Determine the [X, Y] coordinate at the center of the cell enclosing the given text.  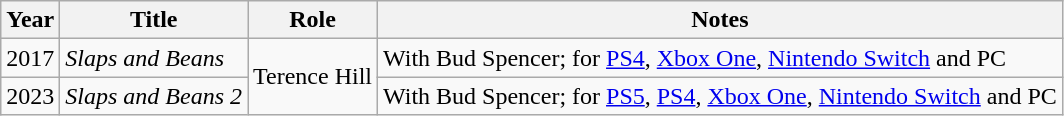
With Bud Spencer; for PS4, Xbox One, Nintendo Switch and PC [720, 58]
Year [30, 20]
Terence Hill [313, 77]
2023 [30, 96]
Role [313, 20]
Slaps and Beans [154, 58]
With Bud Spencer; for PS5, PS4, Xbox One, Nintendo Switch and PC [720, 96]
2017 [30, 58]
Title [154, 20]
Notes [720, 20]
Slaps and Beans 2 [154, 96]
